Output the [X, Y] coordinate of the center of the cell containing the given text.  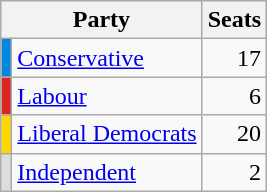
Party [102, 20]
20 [234, 134]
Seats [234, 20]
Conservative [107, 58]
17 [234, 58]
2 [234, 172]
Independent [107, 172]
6 [234, 96]
Labour [107, 96]
Liberal Democrats [107, 134]
